Find where the given text appears and provide that cell's center as [X, Y] coordinate. 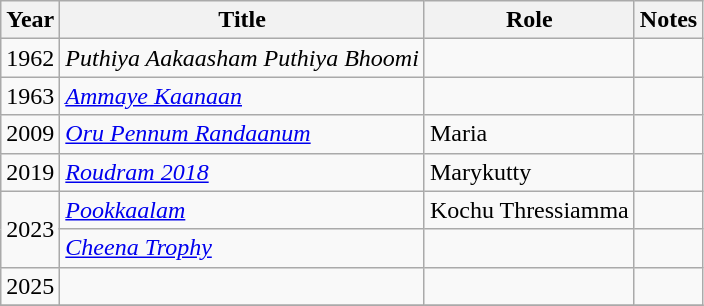
Maria [529, 134]
2023 [30, 229]
1963 [30, 96]
Marykutty [529, 172]
Kochu Thressiamma [529, 210]
2019 [30, 172]
2025 [30, 286]
Notes [668, 20]
1962 [30, 58]
Oru Pennum Randaanum [242, 134]
Puthiya Aakaasham Puthiya Bhoomi [242, 58]
Pookkaalam [242, 210]
Ammaye Kaanaan [242, 96]
2009 [30, 134]
Roudram 2018 [242, 172]
Role [529, 20]
Title [242, 20]
Year [30, 20]
Cheena Trophy [242, 248]
